Return [x, y] of the center of cell containing provided text 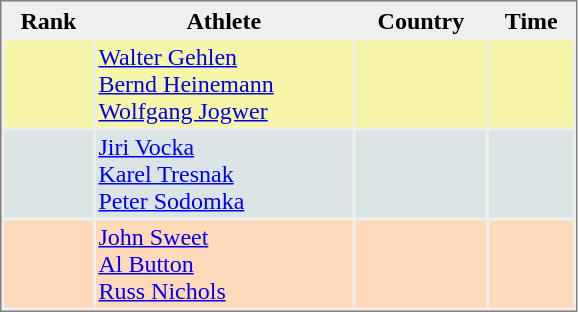
Time [532, 20]
John SweetAl ButtonRuss Nichols [224, 264]
Jiri VockaKarel TresnakPeter Sodomka [224, 174]
Rank [48, 20]
Athlete [224, 20]
Walter GehlenBernd HeinemannWolfgang Jogwer [224, 84]
Country [420, 20]
